Output the (X, Y) coordinate of the center of the cell containing the given text.  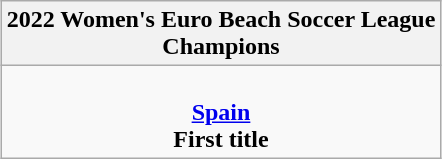
2022 Women's Euro Beach Soccer LeagueChampions (221, 34)
SpainFirst title (221, 112)
